Locate the cell with the specified text and output its [X, Y] center coordinate. 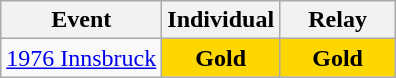
Event [82, 20]
Individual [221, 20]
Relay [338, 20]
1976 Innsbruck [82, 58]
